Locate the cell with the specified text and output its (x, y) center coordinate. 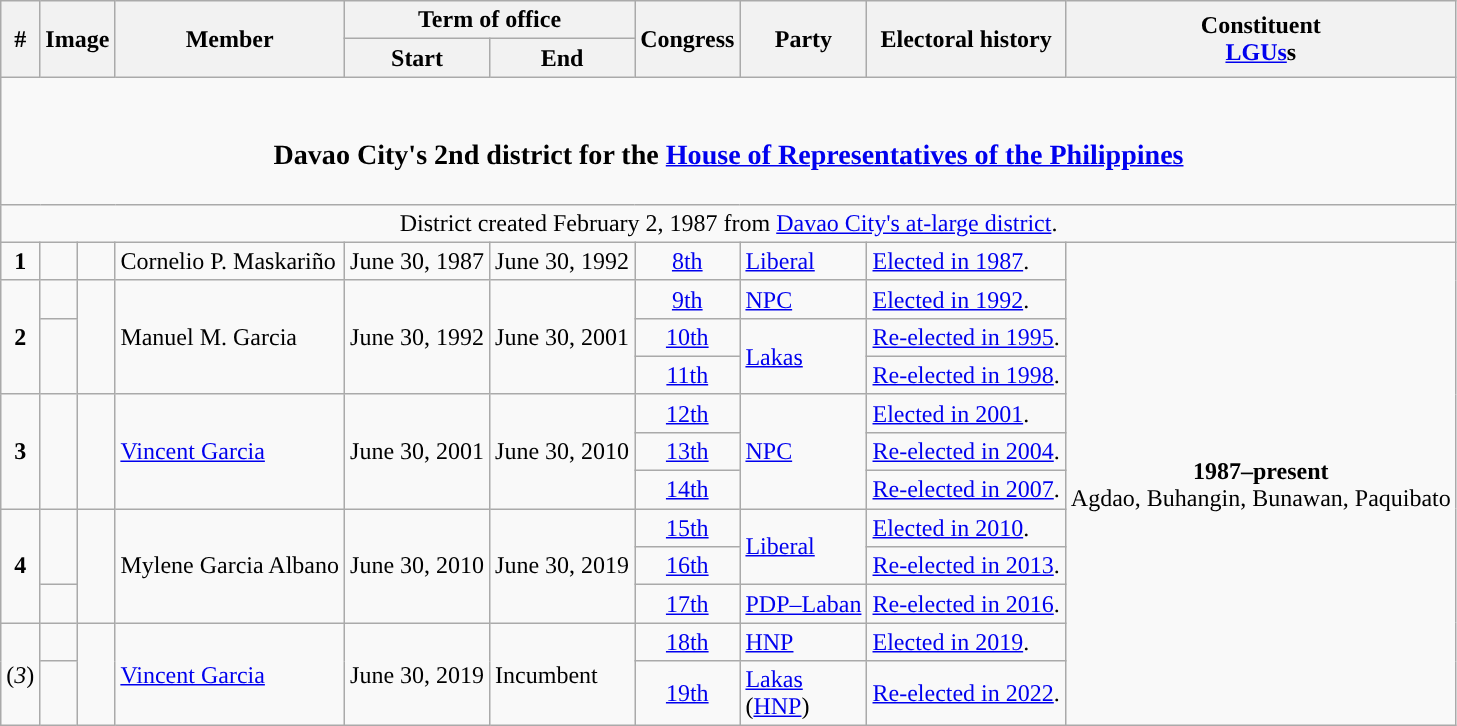
Incumbent (562, 674)
12th (688, 413)
3 (20, 451)
Elected in 2019. (966, 642)
19th (688, 694)
HNP (804, 642)
Re-elected in 2004. (966, 451)
Mylene Garcia Albano (230, 566)
15th (688, 528)
End (562, 58)
Elected in 2001. (966, 413)
17th (688, 604)
Elected in 2010. (966, 528)
4 (20, 566)
11th (688, 375)
Image (78, 39)
13th (688, 451)
1 (20, 261)
Elected in 1987. (966, 261)
District created February 2, 1987 from Davao City's at-large district. (729, 223)
8th (688, 261)
ConstituentLGUss (1260, 39)
Manuel M. Garcia (230, 337)
10th (688, 337)
(3) (20, 674)
Member (230, 39)
9th (688, 299)
Re-elected in 1995. (966, 337)
Re-elected in 1998. (966, 375)
June 30, 1987 (418, 261)
PDP–Laban (804, 604)
Re-elected in 2007. (966, 490)
16th (688, 566)
# (20, 39)
Cornelio P. Maskariño (230, 261)
Term of office (490, 20)
Lakas(HNP) (804, 694)
Party (804, 39)
Elected in 1992. (966, 299)
2 (20, 337)
Congress (688, 39)
14th (688, 490)
Re-elected in 2016. (966, 604)
Electoral history (966, 39)
18th (688, 642)
Lakas (804, 356)
1987–presentAgdao, Buhangin, Bunawan, Paquibato (1260, 484)
Davao City's 2nd district for the House of Representatives of the Philippines (729, 140)
Start (418, 58)
Re-elected in 2022. (966, 694)
Re-elected in 2013. (966, 566)
